Detect which cell encompasses the target text, then output its (X, Y) center coordinate. 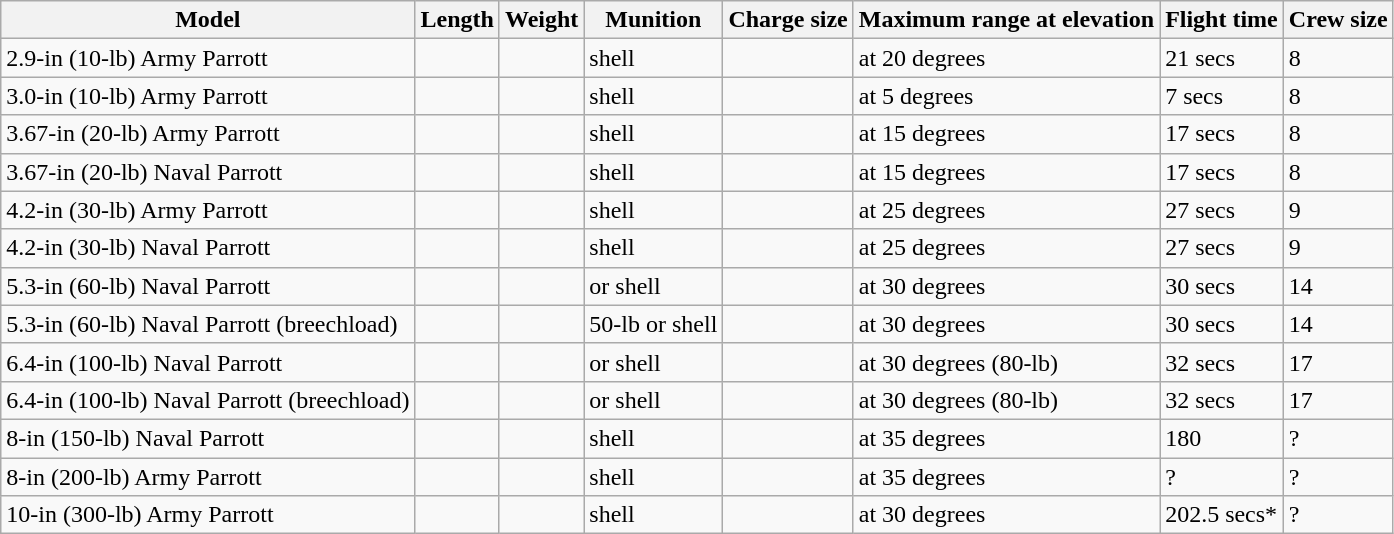
3.67-in (20-lb) Army Parrott (208, 134)
at 20 degrees (1006, 58)
Charge size (788, 20)
21 secs (1222, 58)
50-lb or shell (654, 324)
Flight time (1222, 20)
5.3-in (60-lb) Naval Parrott (breechload) (208, 324)
202.5 secs* (1222, 515)
Munition (654, 20)
2.9-in (10-lb) Army Parrott (208, 58)
6.4-in (100-lb) Naval Parrott (breechload) (208, 400)
Crew size (1338, 20)
8-in (150-lb) Naval Parrott (208, 438)
Length (457, 20)
6.4-in (100-lb) Naval Parrott (208, 362)
3.0-in (10-lb) Army Parrott (208, 96)
10-in (300-lb) Army Parrott (208, 515)
3.67-in (20-lb) Naval Parrott (208, 172)
5.3-in (60-lb) Naval Parrott (208, 286)
at 5 degrees (1006, 96)
Maximum range at elevation (1006, 20)
Weight (541, 20)
4.2-in (30-lb) Naval Parrott (208, 248)
7 secs (1222, 96)
Model (208, 20)
8-in (200-lb) Army Parrott (208, 477)
4.2-in (30-lb) Army Parrott (208, 210)
180 (1222, 438)
